Output the (X, Y) coordinate of the center of the cell containing the given text.  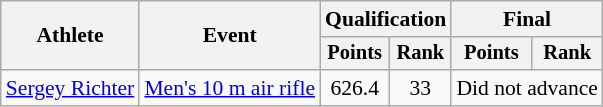
Event (230, 36)
Final (527, 19)
Athlete (70, 36)
Men's 10 m air rifle (230, 88)
Sergey Richter (70, 88)
626.4 (354, 88)
Did not advance (527, 88)
Qualification (386, 19)
33 (420, 88)
